Provide the (X, Y) coordinate of the cell's center where the given text is located.  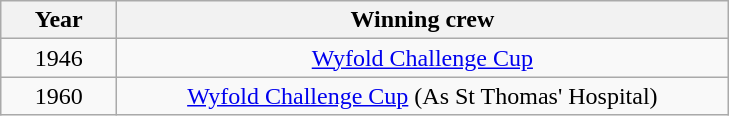
Winning crew (422, 20)
Wyfold Challenge Cup (422, 58)
Year (59, 20)
Wyfold Challenge Cup (As St Thomas' Hospital) (422, 96)
1946 (59, 58)
1960 (59, 96)
